Output the (X, Y) coordinate of the center of the cell containing the given text.  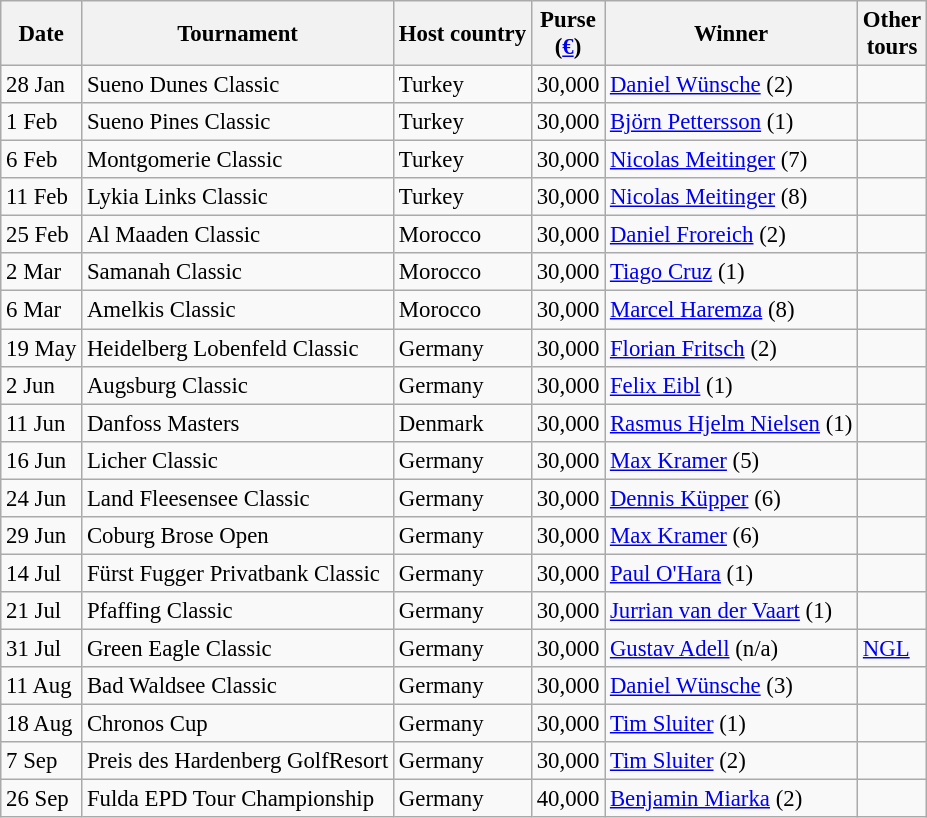
Florian Fritsch (2) (732, 348)
Tiago Cruz (1) (732, 273)
1 Feb (42, 122)
18 Aug (42, 724)
Licher Classic (238, 460)
Max Kramer (6) (732, 536)
Augsburg Classic (238, 385)
Björn Pettersson (1) (732, 122)
6 Feb (42, 160)
Montgomerie Classic (238, 160)
Nicolas Meitinger (7) (732, 160)
Rasmus Hjelm Nielsen (1) (732, 423)
6 Mar (42, 310)
Nicolas Meitinger (8) (732, 197)
Fulda EPD Tour Championship (238, 799)
Sueno Pines Classic (238, 122)
19 May (42, 348)
Al Maaden Classic (238, 235)
Felix Eibl (1) (732, 385)
Fürst Fugger Privatbank Classic (238, 573)
Danfoss Masters (238, 423)
Jurrian van der Vaart (1) (732, 611)
NGL (892, 648)
29 Jun (42, 536)
11 Aug (42, 686)
11 Feb (42, 197)
28 Jan (42, 85)
26 Sep (42, 799)
Coburg Brose Open (238, 536)
Host country (463, 34)
Chronos Cup (238, 724)
Paul O'Hara (1) (732, 573)
Denmark (463, 423)
Heidelberg Lobenfeld Classic (238, 348)
Marcel Haremza (8) (732, 310)
Tim Sluiter (2) (732, 761)
Preis des Hardenberg GolfResort (238, 761)
2 Jun (42, 385)
Gustav Adell (n/a) (732, 648)
Tournament (238, 34)
Bad Waldsee Classic (238, 686)
Purse(€) (568, 34)
Samanah Classic (238, 273)
25 Feb (42, 235)
Amelkis Classic (238, 310)
16 Jun (42, 460)
Daniel Wünsche (3) (732, 686)
Lykia Links Classic (238, 197)
Pfaffing Classic (238, 611)
Sueno Dunes Classic (238, 85)
Benjamin Miarka (2) (732, 799)
Daniel Wünsche (2) (732, 85)
Daniel Froreich (2) (732, 235)
31 Jul (42, 648)
Tim Sluiter (1) (732, 724)
Dennis Küpper (6) (732, 498)
2 Mar (42, 273)
Date (42, 34)
Green Eagle Classic (238, 648)
14 Jul (42, 573)
Land Fleesensee Classic (238, 498)
7 Sep (42, 761)
40,000 (568, 799)
Winner (732, 34)
24 Jun (42, 498)
Max Kramer (5) (732, 460)
21 Jul (42, 611)
Othertours (892, 34)
11 Jun (42, 423)
